Return the (x, y) coordinate for the center point of the cell that contains the specified text.  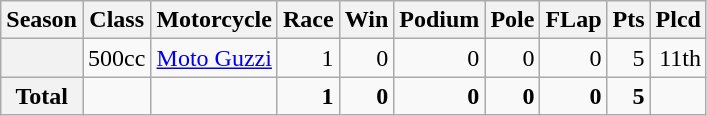
Win (366, 20)
FLap (574, 20)
Class (116, 20)
Pts (628, 20)
Motorcycle (214, 20)
Pole (512, 20)
Total (42, 96)
Race (308, 20)
Season (42, 20)
11th (678, 58)
Moto Guzzi (214, 58)
500cc (116, 58)
Podium (440, 20)
Plcd (678, 20)
